From the cell containing the given text, extract its center point as (x, y) coordinate. 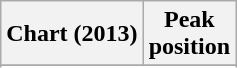
Peakposition (189, 34)
Chart (2013) (72, 34)
